From the cell containing the given text, extract its center point as (x, y) coordinate. 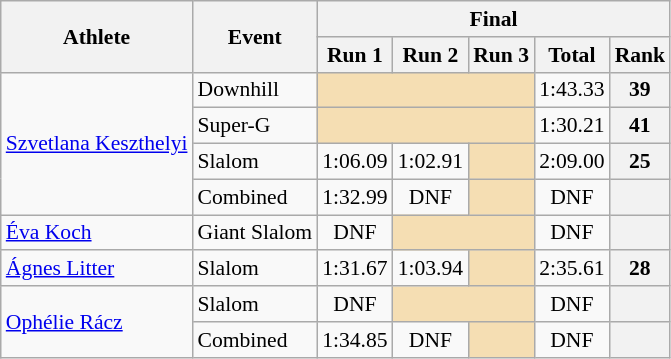
Rank (640, 55)
39 (640, 90)
Giant Slalom (254, 233)
2:35.61 (572, 269)
Total (572, 55)
Final (494, 19)
25 (640, 162)
Run 2 (430, 55)
28 (640, 269)
41 (640, 126)
1:32.99 (354, 197)
1:34.85 (354, 340)
Run 1 (354, 55)
Downhill (254, 90)
1:30.21 (572, 126)
Run 3 (501, 55)
Ophélie Rácz (97, 322)
1:03.94 (430, 269)
1:31.67 (354, 269)
1:06.09 (354, 162)
Athlete (97, 36)
Super-G (254, 126)
2:09.00 (572, 162)
Éva Koch (97, 233)
1:02.91 (430, 162)
Event (254, 36)
Szvetlana Keszthelyi (97, 143)
1:43.33 (572, 90)
Ágnes Litter (97, 269)
